Return [x, y] of the center of cell containing provided text 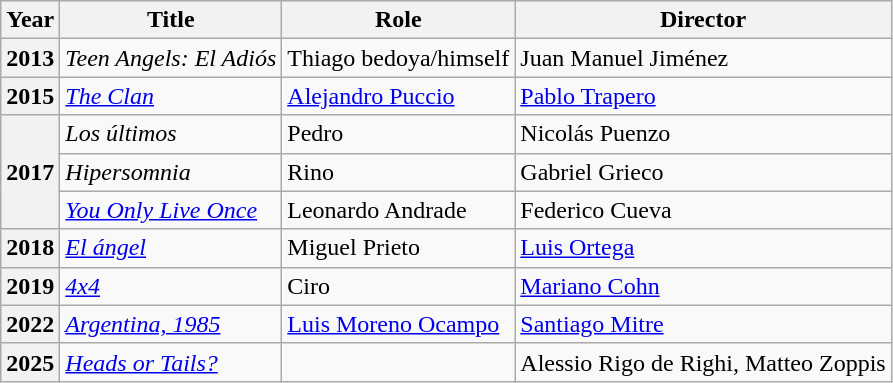
Argentina, 1985 [171, 324]
Rino [398, 172]
Juan Manuel Jiménez [703, 58]
2018 [30, 248]
Thiago bedoya/himself [398, 58]
Alessio Rigo de Righi, Matteo Zoppis [703, 362]
Ciro [398, 286]
Nicolás Puenzo [703, 134]
Luis Moreno Ocampo [398, 324]
Year [30, 20]
Heads or Tails? [171, 362]
2022 [30, 324]
Pedro [398, 134]
Hipersomnia [171, 172]
Role [398, 20]
2015 [30, 96]
You Only Live Once [171, 210]
Title [171, 20]
2025 [30, 362]
The Clan [171, 96]
Teen Angels: El Adiós [171, 58]
2017 [30, 172]
2019 [30, 286]
4x4 [171, 286]
2013 [30, 58]
Pablo Trapero [703, 96]
Santiago Mitre [703, 324]
Luis Ortega [703, 248]
Miguel Prieto [398, 248]
Leonardo Andrade [398, 210]
Mariano Cohn [703, 286]
El ángel [171, 248]
Los últimos [171, 134]
Director [703, 20]
Federico Cueva [703, 210]
Gabriel Grieco [703, 172]
Alejandro Puccio [398, 96]
